From the cell containing the given text, extract its center point as [X, Y] coordinate. 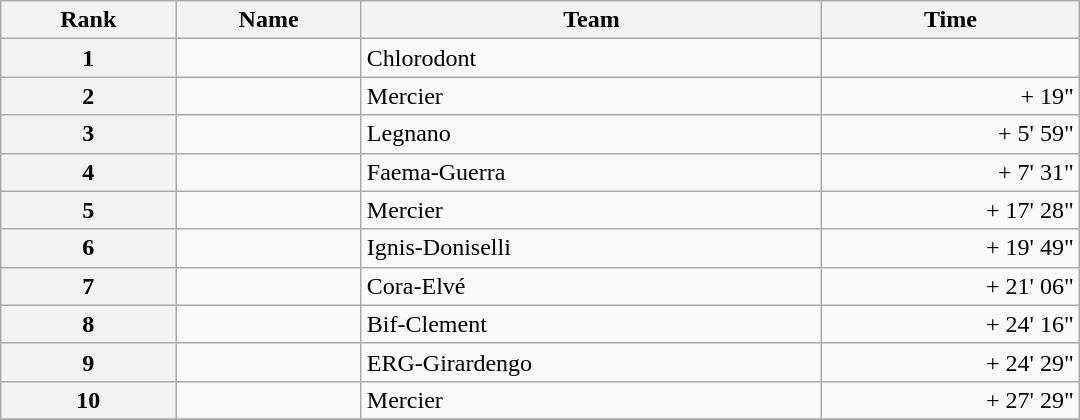
+ 21' 06" [951, 286]
Chlorodont [591, 58]
6 [88, 248]
Team [591, 20]
+ 24' 29" [951, 362]
5 [88, 210]
+ 27' 29" [951, 400]
+ 19" [951, 96]
Cora-Elvé [591, 286]
Legnano [591, 134]
3 [88, 134]
+ 7' 31" [951, 172]
Name [268, 20]
+ 17' 28" [951, 210]
2 [88, 96]
Time [951, 20]
+ 24' 16" [951, 324]
8 [88, 324]
4 [88, 172]
Ignis-Doniselli [591, 248]
Rank [88, 20]
Faema-Guerra [591, 172]
+ 5' 59" [951, 134]
ERG-Girardengo [591, 362]
7 [88, 286]
10 [88, 400]
+ 19' 49" [951, 248]
Bif-Clement [591, 324]
1 [88, 58]
9 [88, 362]
